Return [x, y] of the center of cell containing provided text 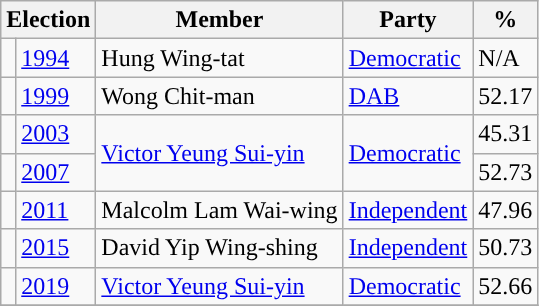
Malcolm Lam Wai-wing [220, 210]
Party [408, 20]
1999 [56, 96]
2011 [56, 210]
Member [220, 20]
50.73 [506, 248]
45.31 [506, 134]
% [506, 20]
2003 [56, 134]
Wong Chit-man [220, 96]
52.17 [506, 96]
Hung Wing-tat [220, 58]
52.66 [506, 286]
DAB [408, 96]
47.96 [506, 210]
1994 [56, 58]
2007 [56, 172]
2015 [56, 248]
Election [48, 20]
52.73 [506, 172]
David Yip Wing-shing [220, 248]
N/A [506, 58]
2019 [56, 286]
